Output the [x, y] coordinate of the center of the cell containing the given text.  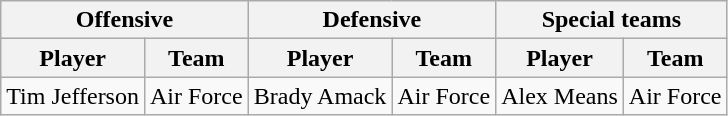
Tim Jefferson [73, 96]
Brady Amack [320, 96]
Alex Means [560, 96]
Offensive [124, 20]
Special teams [612, 20]
Defensive [372, 20]
